Capture the cell that displays the provided text and extract its (X, Y) central coordinate. 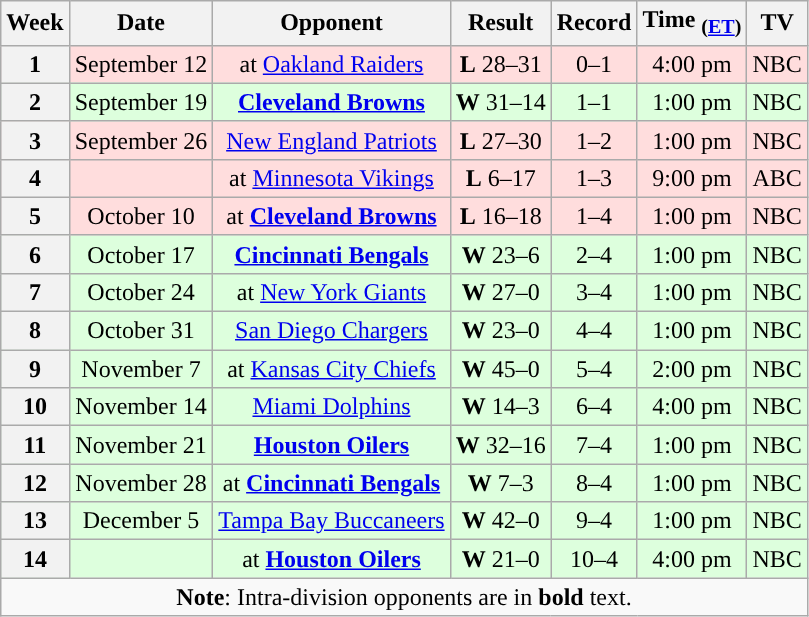
September 12 (141, 64)
November 28 (141, 483)
9:00 pm (692, 178)
7–4 (594, 445)
at Houston Oilers (332, 559)
14 (35, 559)
Houston Oilers (332, 445)
Result (500, 23)
W 14–3 (500, 407)
at Cincinnati Bengals (332, 483)
1–4 (594, 216)
13 (35, 521)
3–4 (594, 292)
November 7 (141, 369)
L 6–17 (500, 178)
Time (ET) (692, 23)
4 (35, 178)
Miami Dolphins (332, 407)
12 (35, 483)
at Kansas City Chiefs (332, 369)
3 (35, 140)
6 (35, 254)
TV (777, 23)
8–4 (594, 483)
W 23–0 (500, 331)
W 21–0 (500, 559)
L 16–18 (500, 216)
Week (35, 23)
W 23–6 (500, 254)
7 (35, 292)
San Diego Chargers (332, 331)
1–3 (594, 178)
New England Patriots (332, 140)
1 (35, 64)
6–4 (594, 407)
W 32–16 (500, 445)
2–4 (594, 254)
W 45–0 (500, 369)
5 (35, 216)
8 (35, 331)
Cleveland Browns (332, 102)
at New York Giants (332, 292)
October 17 (141, 254)
1–2 (594, 140)
at Oakland Raiders (332, 64)
at Cleveland Browns (332, 216)
Cincinnati Bengals (332, 254)
2 (35, 102)
ABC (777, 178)
W 7–3 (500, 483)
W 42–0 (500, 521)
Record (594, 23)
September 26 (141, 140)
November 14 (141, 407)
4–4 (594, 331)
10–4 (594, 559)
October 24 (141, 292)
1–1 (594, 102)
Opponent (332, 23)
W 31–14 (500, 102)
Date (141, 23)
October 10 (141, 216)
November 21 (141, 445)
9 (35, 369)
2:00 pm (692, 369)
5–4 (594, 369)
0–1 (594, 64)
L 28–31 (500, 64)
W 27–0 (500, 292)
9–4 (594, 521)
December 5 (141, 521)
L 27–30 (500, 140)
Tampa Bay Buccaneers (332, 521)
September 19 (141, 102)
Note: Intra-division opponents are in bold text. (404, 597)
October 31 (141, 331)
at Minnesota Vikings (332, 178)
10 (35, 407)
11 (35, 445)
